Output the [X, Y] coordinate of the center of the cell containing the given text.  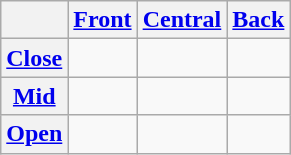
Open [34, 134]
Mid [34, 96]
Front [102, 20]
Close [34, 58]
Central [182, 20]
Back [258, 20]
